Locate the cell with the specified text and output its (x, y) center coordinate. 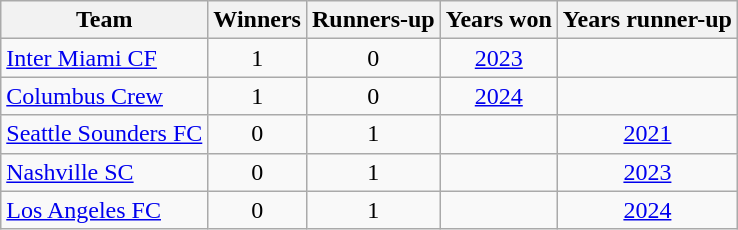
2021 (647, 134)
Years runner-up (647, 20)
Columbus Crew (104, 96)
Los Angeles FC (104, 210)
Years won (498, 20)
Runners-up (373, 20)
Nashville SC (104, 172)
Seattle Sounders FC (104, 134)
Team (104, 20)
Winners (258, 20)
Inter Miami CF (104, 58)
